Determine the [x, y] coordinate at the center of the cell enclosing the given text.  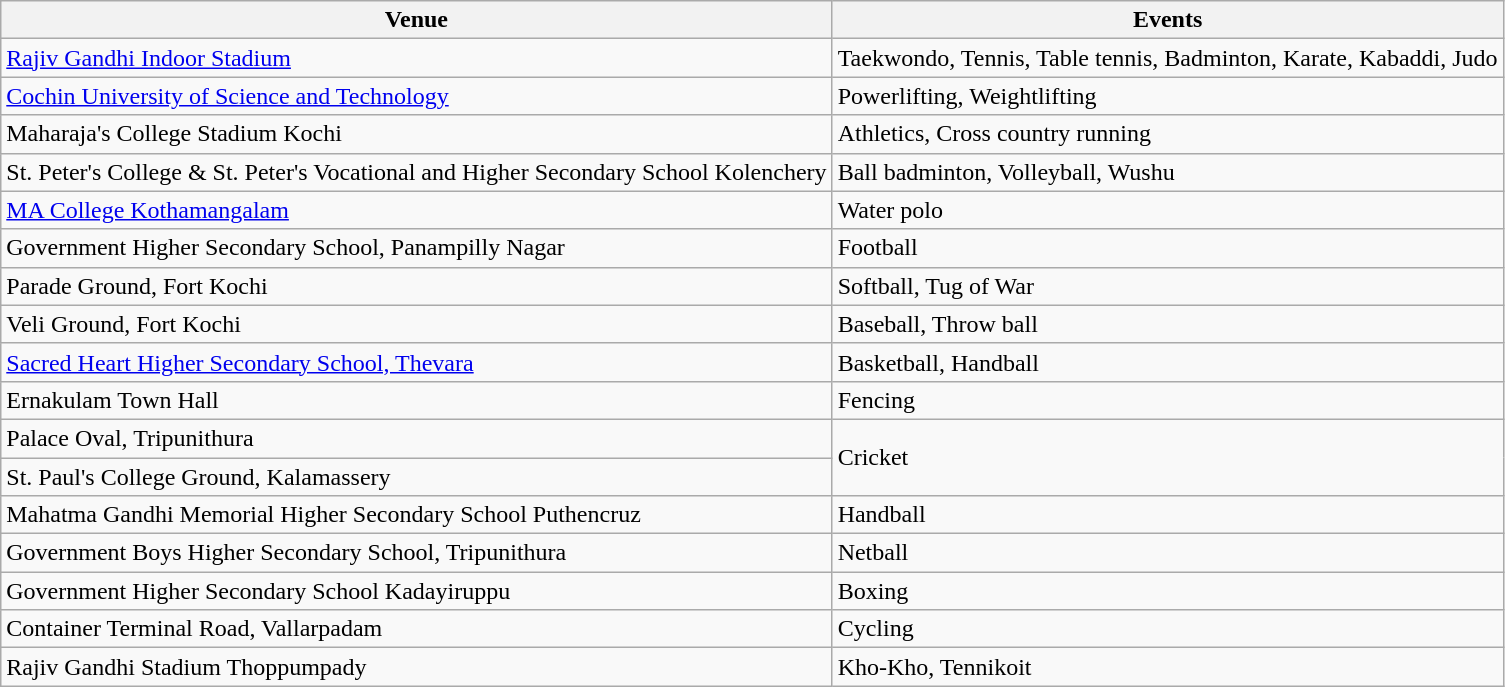
St. Paul's College Ground, Kalamassery [416, 477]
Cycling [1168, 629]
Cricket [1168, 457]
Cochin University of Science and Technology [416, 96]
Government Higher Secondary School Kadayiruppu [416, 591]
Palace Oval, Tripunithura [416, 438]
Mahatma Gandhi Memorial Higher Secondary School Puthencruz [416, 515]
Maharaja's College Stadium Kochi [416, 134]
St. Peter's College & St. Peter's Vocational and Higher Secondary School Kolenchery [416, 172]
MA College Kothamangalam [416, 210]
Athletics, Cross country running [1168, 134]
Taekwondo, Tennis, Table tennis, Badminton, Karate, Kabaddi, Judo [1168, 58]
Rajiv Gandhi Indoor Stadium [416, 58]
Boxing [1168, 591]
Government Higher Secondary School, Panampilly Nagar [416, 248]
Venue [416, 20]
Softball, Tug of War [1168, 286]
Fencing [1168, 400]
Rajiv Gandhi Stadium Thoppumpady [416, 667]
Handball [1168, 515]
Parade Ground, Fort Kochi [416, 286]
Veli Ground, Fort Kochi [416, 324]
Baseball, Throw ball [1168, 324]
Basketball, Handball [1168, 362]
Container Terminal Road, Vallarpadam [416, 629]
Kho-Kho, Tennikoit [1168, 667]
Netball [1168, 553]
Powerlifting, Weightlifting [1168, 96]
Ball badminton, Volleyball, Wushu [1168, 172]
Football [1168, 248]
Ernakulam Town Hall [416, 400]
Government Boys Higher Secondary School, Tripunithura [416, 553]
Water polo [1168, 210]
Sacred Heart Higher Secondary School, Thevara [416, 362]
Events [1168, 20]
